Find where the given text appears and provide that cell's center as (x, y) coordinate. 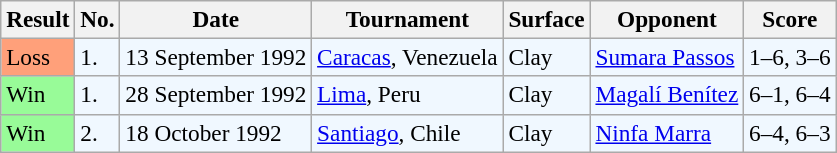
Score (790, 19)
13 September 1992 (216, 57)
Santiago, Chile (408, 133)
6–1, 6–4 (790, 95)
2. (98, 133)
Loss (38, 57)
Ninfa Marra (667, 133)
No. (98, 19)
18 October 1992 (216, 133)
Result (38, 19)
Lima, Peru (408, 95)
Surface (546, 19)
Date (216, 19)
28 September 1992 (216, 95)
1–6, 3–6 (790, 57)
Caracas, Venezuela (408, 57)
Magalí Benítez (667, 95)
Tournament (408, 19)
Opponent (667, 19)
6–4, 6–3 (790, 133)
Sumara Passos (667, 57)
